Return the (X, Y) coordinate for the center point of the cell that contains the specified text.  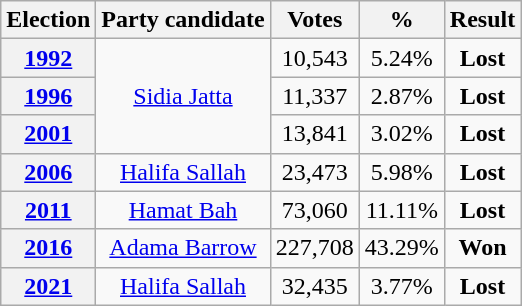
Adama Barrow (183, 248)
2001 (48, 134)
Result (482, 20)
Won (482, 248)
1996 (48, 96)
10,543 (314, 58)
Party candidate (183, 20)
1992 (48, 58)
5.98% (402, 172)
2021 (48, 286)
11.11% (402, 210)
43.29% (402, 248)
Election (48, 20)
3.77% (402, 286)
3.02% (402, 134)
13,841 (314, 134)
5.24% (402, 58)
73,060 (314, 210)
2.87% (402, 96)
2011 (48, 210)
2016 (48, 248)
23,473 (314, 172)
11,337 (314, 96)
Hamat Bah (183, 210)
% (402, 20)
Votes (314, 20)
227,708 (314, 248)
2006 (48, 172)
Sidia Jatta (183, 96)
32,435 (314, 286)
